From the cell containing the given text, extract its center point as (X, Y) coordinate. 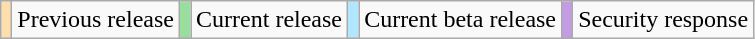
Previous release (96, 20)
Current beta release (460, 20)
Current release (270, 20)
Security response (664, 20)
